Output the [x, y] coordinate of the center of the cell containing the given text.  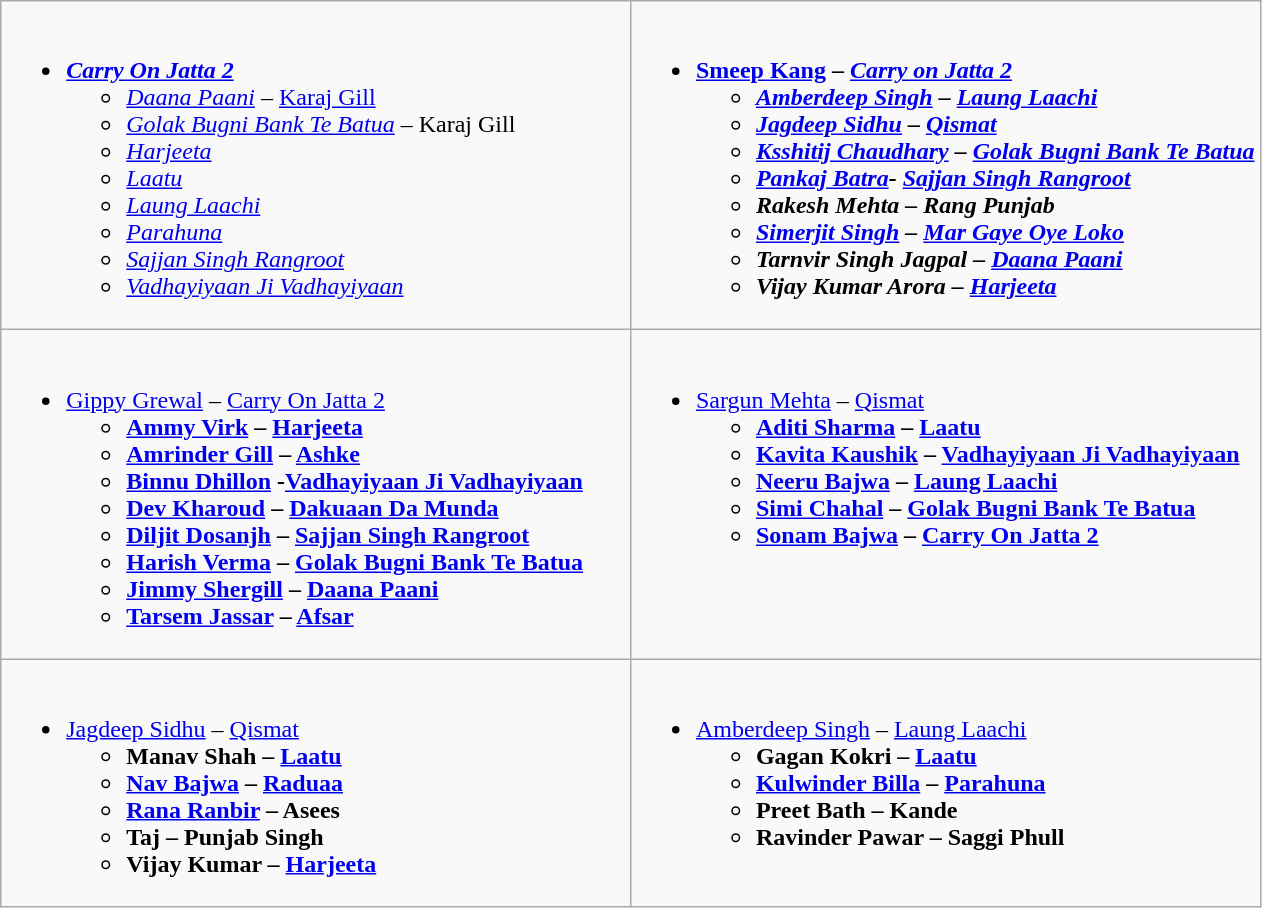
Jagdeep Sidhu – QismatManav Shah – LaatuNav Bajwa – RaduaaRana Ranbir – AseesTaj – Punjab SinghVijay Kumar – Harjeeta [316, 783]
Amberdeep Singh – Laung LaachiGagan Kokri – LaatuKulwinder Billa – ParahunaPreet Bath – KandeRavinder Pawar – Saggi Phull [945, 783]
